From the cell containing the given text, extract its center point as (X, Y) coordinate. 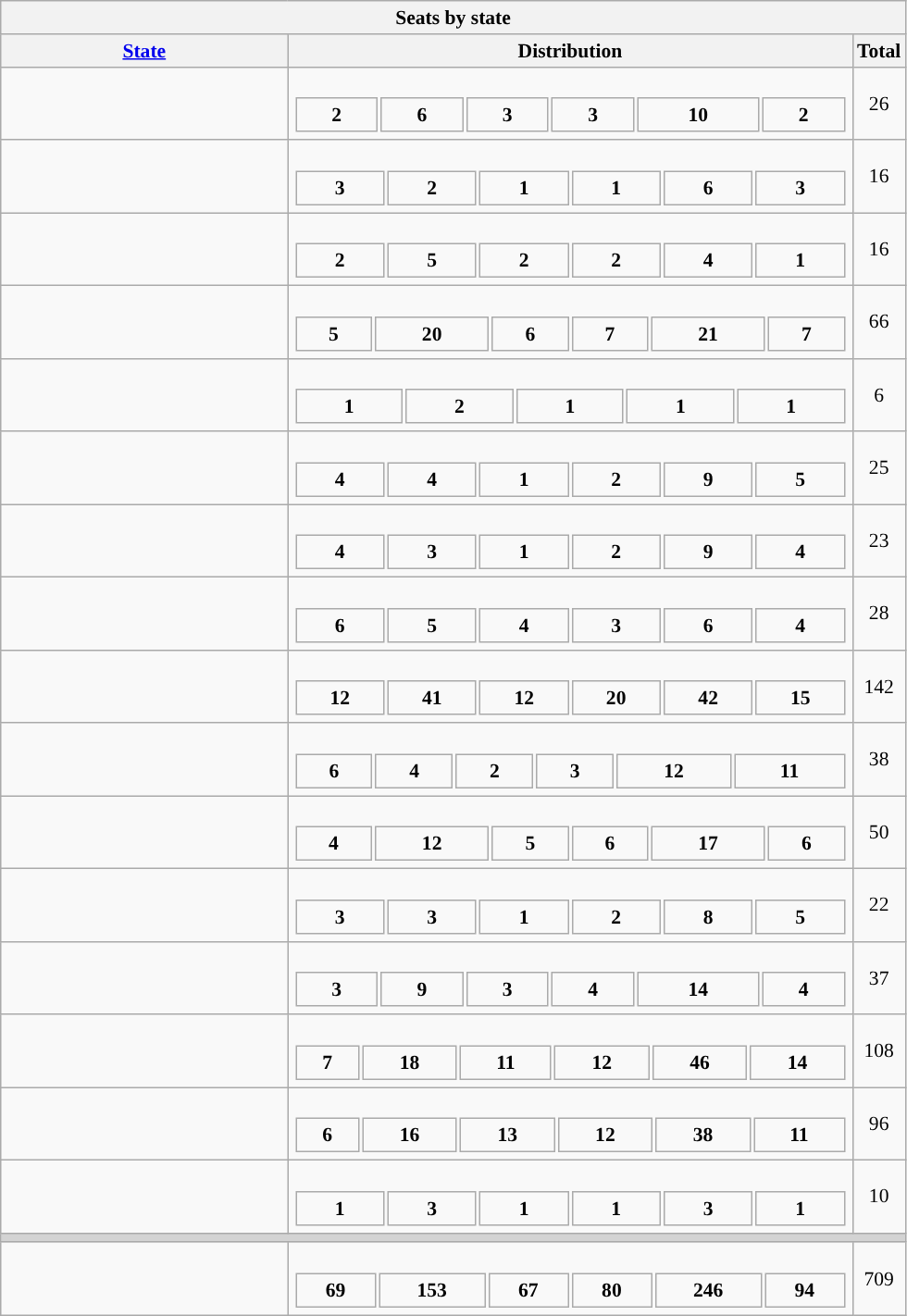
7 18 11 12 46 14 (570, 1051)
4 12 5 6 17 6 (570, 833)
42 (708, 698)
2 5 2 2 4 1 (570, 250)
1 3 1 1 3 1 (570, 1198)
6 4 2 3 12 11 (570, 759)
Total (879, 51)
94 (805, 1290)
25 (879, 468)
17 (709, 844)
28 (879, 615)
23 (879, 540)
4 3 1 2 9 4 (570, 540)
2 6 3 3 10 2 (570, 104)
69 153 67 80 246 94 (570, 1279)
4 4 1 2 9 5 (570, 468)
8 (708, 916)
37 (879, 977)
18 (409, 1062)
41 (431, 698)
153 (431, 1290)
Seats by state (453, 18)
80 (611, 1290)
12 41 12 20 42 15 (570, 687)
50 (879, 833)
21 (709, 333)
96 (879, 1124)
5 20 6 7 21 7 (570, 322)
66 (879, 322)
6 5 4 3 6 4 (570, 615)
1 2 1 1 1 (570, 394)
108 (879, 1051)
709 (879, 1279)
46 (700, 1062)
Distribution (570, 51)
142 (879, 687)
3 3 1 2 8 5 (570, 905)
246 (707, 1290)
15 (800, 698)
22 (879, 905)
6 16 13 12 38 11 (570, 1124)
3 9 3 4 14 4 (570, 977)
13 (507, 1135)
26 (879, 104)
State (144, 51)
69 (335, 1290)
3 2 1 1 6 3 (570, 176)
67 (528, 1290)
